Find where the given text appears and provide that cell's center as [x, y] coordinate. 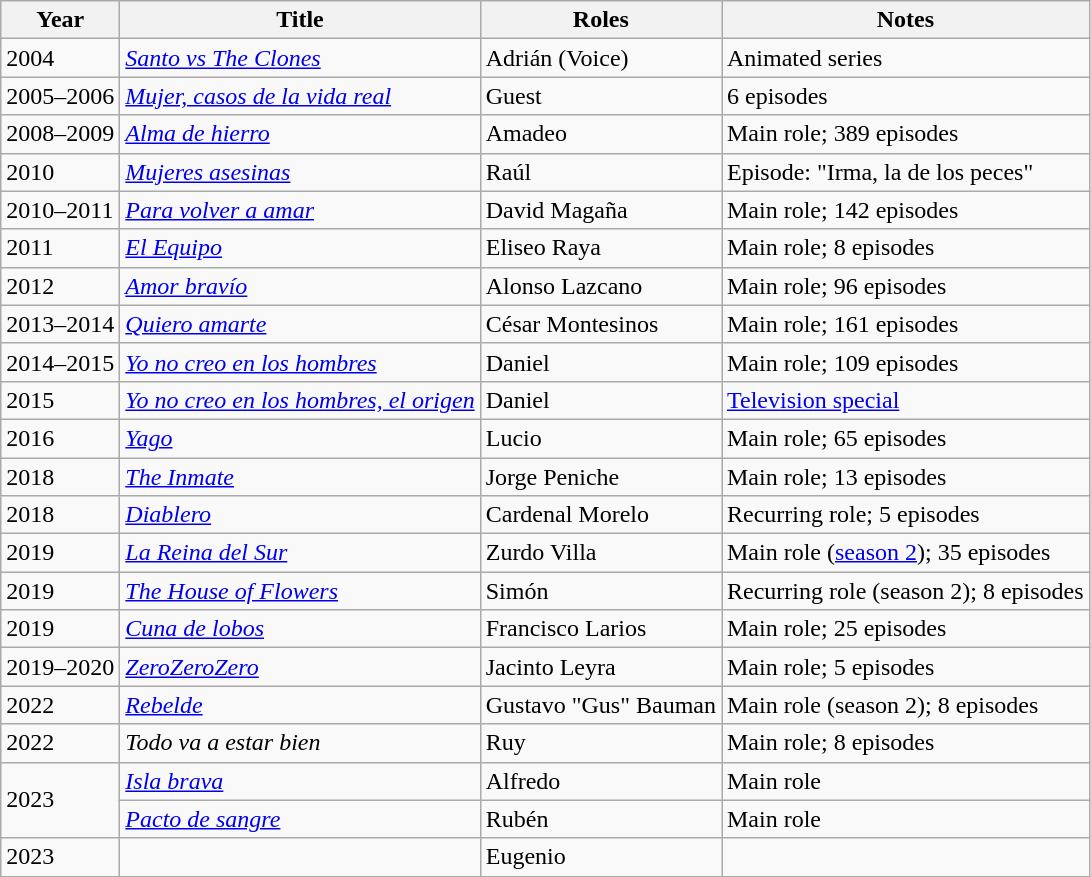
Rubén [600, 819]
Eliseo Raya [600, 248]
Adrián (Voice) [600, 58]
6 episodes [906, 96]
2010–2011 [60, 210]
Jorge Peniche [600, 477]
2005–2006 [60, 96]
Cuna de lobos [300, 629]
Isla brava [300, 781]
2015 [60, 400]
Notes [906, 20]
2010 [60, 172]
Simón [600, 591]
Cardenal Morelo [600, 515]
2016 [60, 438]
Television special [906, 400]
The Inmate [300, 477]
Alonso Lazcano [600, 286]
2008–2009 [60, 134]
Mujeres asesinas [300, 172]
Eugenio [600, 857]
Quiero amarte [300, 324]
David Magaña [600, 210]
Main role; 5 episodes [906, 667]
Lucio [600, 438]
2011 [60, 248]
El Equipo [300, 248]
Main role; 109 episodes [906, 362]
Year [60, 20]
Main role; 389 episodes [906, 134]
Main role; 161 episodes [906, 324]
Gustavo "Gus" Bauman [600, 705]
Roles [600, 20]
Santo vs The Clones [300, 58]
Amor bravío [300, 286]
Recurring role (season 2); 8 episodes [906, 591]
Diablero [300, 515]
The House of Flowers [300, 591]
César Montesinos [600, 324]
Title [300, 20]
Amadeo [600, 134]
Guest [600, 96]
Pacto de sangre [300, 819]
Ruy [600, 743]
Episode: "Irma, la de los peces" [906, 172]
Jacinto Leyra [600, 667]
ZeroZeroZero [300, 667]
Yo no creo en los hombres [300, 362]
Main role; 25 episodes [906, 629]
Alma de hierro [300, 134]
Raúl [600, 172]
Main role (season 2); 8 episodes [906, 705]
2012 [60, 286]
2004 [60, 58]
Mujer, casos de la vida real [300, 96]
Main role; 65 episodes [906, 438]
Main role; 96 episodes [906, 286]
2014–2015 [60, 362]
Yago [300, 438]
Todo va a estar bien [300, 743]
Alfredo [600, 781]
Zurdo Villa [600, 553]
Main role; 142 episodes [906, 210]
La Reina del Sur [300, 553]
Francisco Larios [600, 629]
Recurring role; 5 episodes [906, 515]
2019–2020 [60, 667]
Animated series [906, 58]
Para volver a amar [300, 210]
Rebelde [300, 705]
2013–2014 [60, 324]
Main role; 13 episodes [906, 477]
Main role (season 2); 35 episodes [906, 553]
Yo no creo en los hombres, el origen [300, 400]
